Capture the cell that displays the provided text and extract its [x, y] central coordinate. 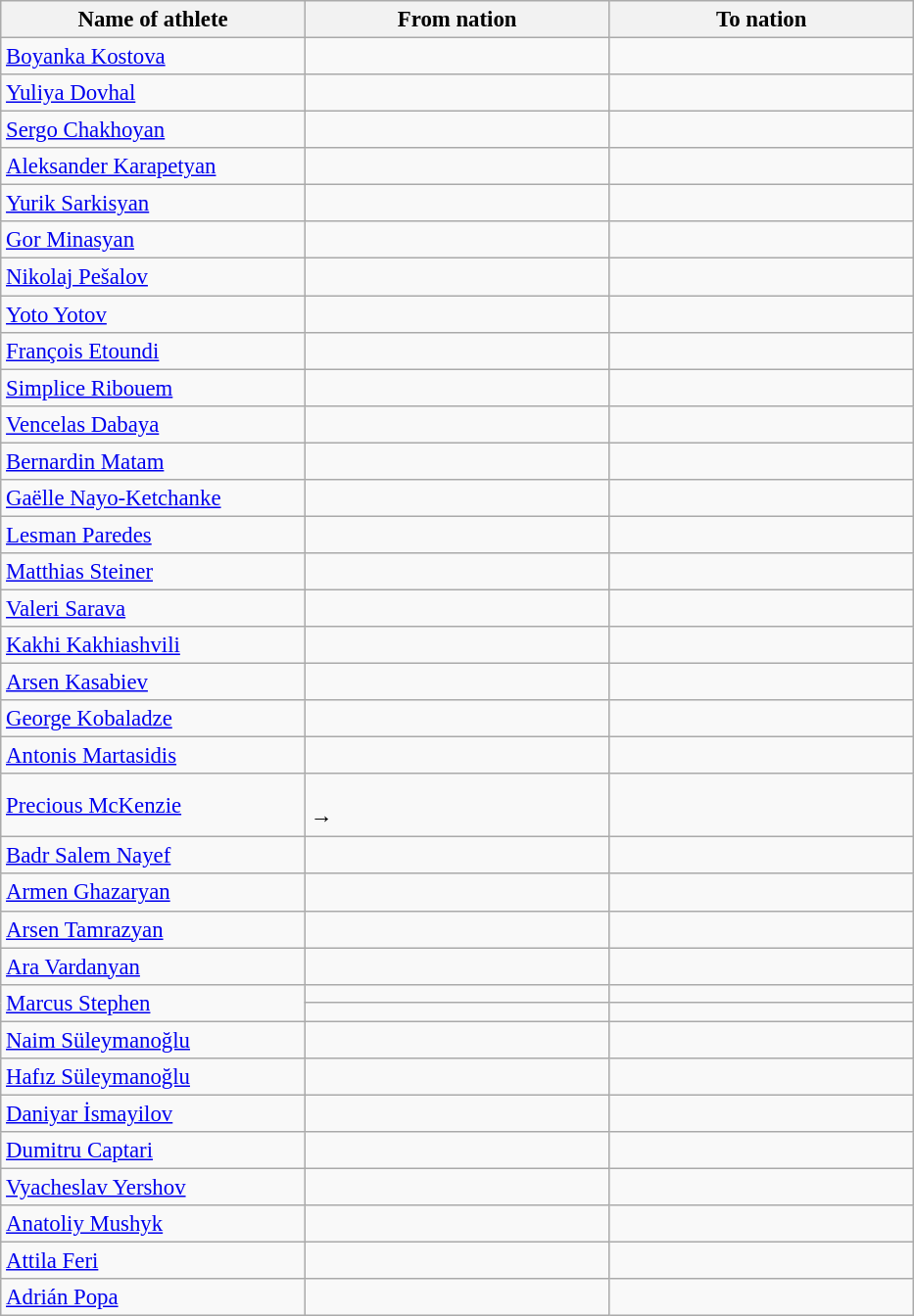
Daniyar İsmayilov [153, 1113]
Nikolaj Pešalov [153, 277]
Matthias Steiner [153, 572]
George Kobaladze [153, 719]
Arsen Tamrazyan [153, 929]
Naim Süleymanoğlu [153, 1040]
→ [457, 805]
Vyacheslav Yershov [153, 1187]
Yuliya Dovhal [153, 93]
Antonis Martasidis [153, 756]
François Etoundi [153, 351]
Boyanka Kostova [153, 57]
Name of athlete [153, 20]
Yurik Sarkisyan [153, 204]
Armen Ghazaryan [153, 893]
Aleksander Karapetyan [153, 166]
Yoto Yotov [153, 314]
Precious McKenzie [153, 805]
Dumitru Captari [153, 1151]
Attila Feri [153, 1261]
Hafız Süleymanoğlu [153, 1077]
Gaëlle Nayo-Ketchanke [153, 498]
To nation [762, 20]
Kakhi Kakhiashvili [153, 645]
Simplice Ribouem [153, 388]
Badr Salem Nayef [153, 856]
Ara Vardanyan [153, 966]
Sergo Chakhoyan [153, 130]
Anatoliy Mushyk [153, 1224]
Arsen Kasabiev [153, 682]
From nation [457, 20]
Vencelas Dabaya [153, 424]
Gor Minasyan [153, 240]
Lesman Paredes [153, 535]
Adrián Popa [153, 1297]
Valeri Sarava [153, 608]
Marcus Stephen [153, 1003]
Bernardin Matam [153, 461]
